Return the (x, y) coordinate for the center point of the cell that contains the specified text.  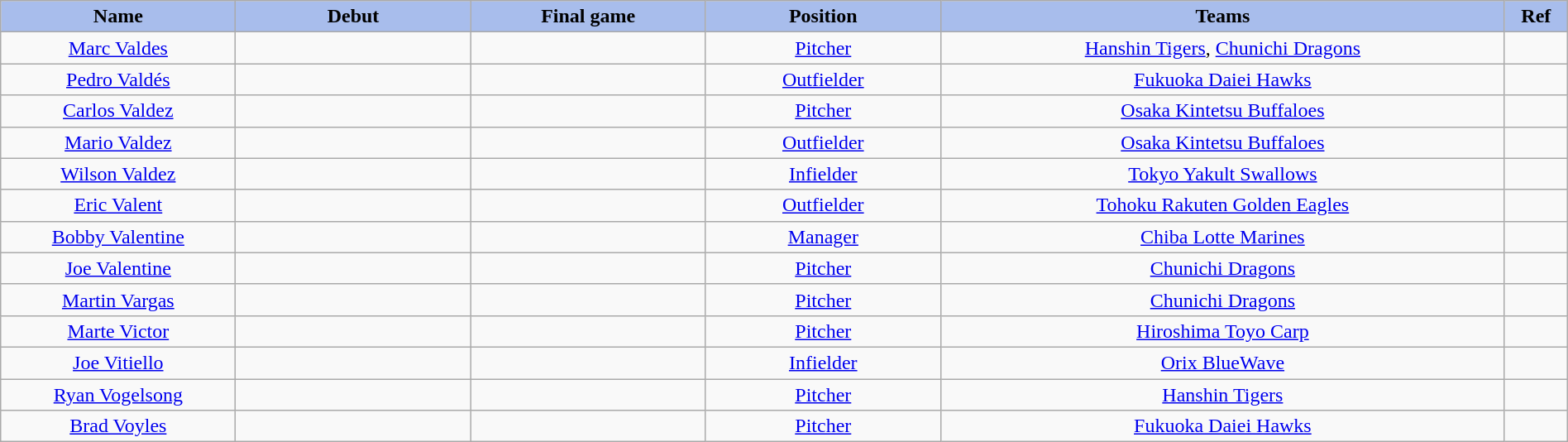
Martin Vargas (118, 300)
Carlos Valdez (118, 111)
Marc Valdes (118, 48)
Hanshin Tigers, Chunichi Dragons (1222, 48)
Pedro Valdés (118, 79)
Final game (588, 17)
Ryan Vogelsong (118, 395)
Eric Valent (118, 205)
Ref (1536, 17)
Tohoku Rakuten Golden Eagles (1222, 205)
Brad Voyles (118, 426)
Joe Vitiello (118, 363)
Marte Victor (118, 331)
Hanshin Tigers (1222, 395)
Manager (823, 237)
Mario Valdez (118, 142)
Bobby Valentine (118, 237)
Orix BlueWave (1222, 363)
Teams (1222, 17)
Wilson Valdez (118, 174)
Name (118, 17)
Debut (353, 17)
Hiroshima Toyo Carp (1222, 331)
Position (823, 17)
Tokyo Yakult Swallows (1222, 174)
Chiba Lotte Marines (1222, 237)
Joe Valentine (118, 268)
